Determine the [x, y] coordinate at the center of the cell enclosing the given text.  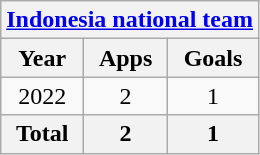
Indonesia national team [130, 20]
2022 [42, 96]
Goals [214, 58]
Total [42, 134]
Apps [126, 58]
Year [42, 58]
